Return [x, y] of the center of cell containing provided text 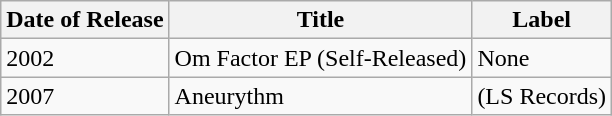
Om Factor EP (Self-Released) [320, 58]
Aneurythm [320, 96]
None [542, 58]
Date of Release [85, 20]
Label [542, 20]
(LS Records) [542, 96]
2002 [85, 58]
Title [320, 20]
2007 [85, 96]
